Find where the given text appears and provide that cell's center as (X, Y) coordinate. 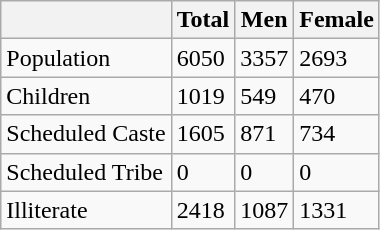
549 (264, 96)
2693 (337, 58)
Scheduled Caste (86, 134)
2418 (203, 210)
Children (86, 96)
1087 (264, 210)
Illiterate (86, 210)
Men (264, 20)
470 (337, 96)
1019 (203, 96)
Population (86, 58)
6050 (203, 58)
871 (264, 134)
Total (203, 20)
734 (337, 134)
Female (337, 20)
1331 (337, 210)
Scheduled Tribe (86, 172)
1605 (203, 134)
3357 (264, 58)
